Determine the [x, y] coordinate at the center of the cell enclosing the given text.  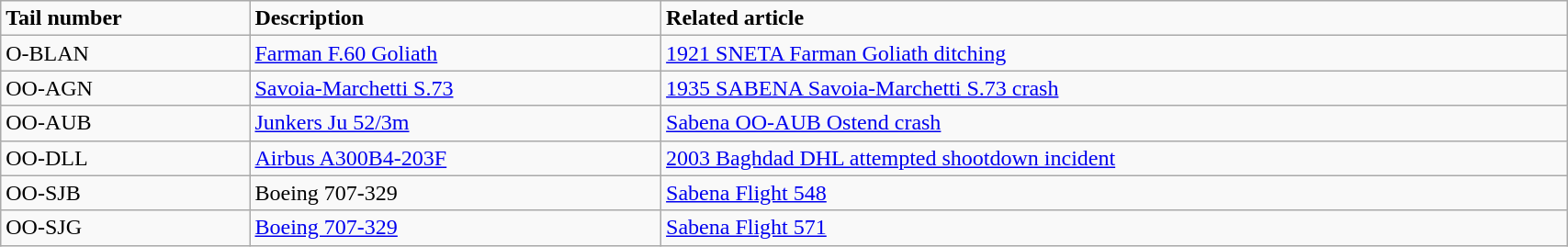
OO-SJG [125, 228]
OO-DLL [125, 158]
Tail number [125, 18]
Sabena Flight 571 [1114, 228]
OO-SJB [125, 193]
1935 SABENA Savoia-Marchetti S.73 crash [1114, 88]
2003 Baghdad DHL attempted shootdown incident [1114, 158]
OO-AUB [125, 123]
Savoia-Marchetti S.73 [456, 88]
Description [456, 18]
Airbus A300B4-203F [456, 158]
1921 SNETA Farman Goliath ditching [1114, 53]
Sabena OO-AUB Ostend crash [1114, 123]
Related article [1114, 18]
Sabena Flight 548 [1114, 193]
Farman F.60 Goliath [456, 53]
Junkers Ju 52/3m [456, 123]
O-BLAN [125, 53]
OO-AGN [125, 88]
